Scan for the cell matching the given text and deliver its (X, Y) coordinate at center. 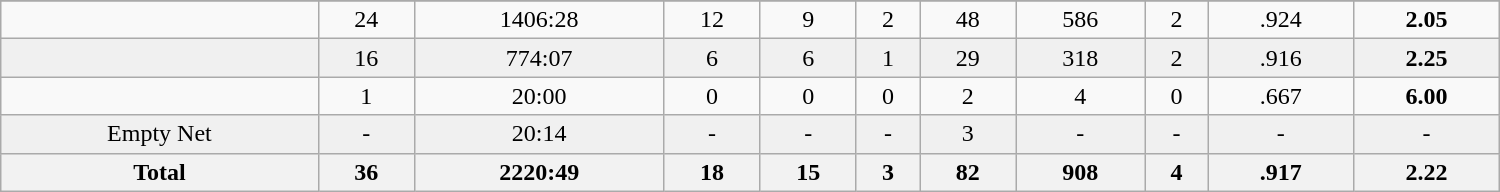
29 (968, 58)
24 (366, 20)
2220:49 (539, 172)
.924 (1281, 20)
908 (1080, 172)
2.25 (1427, 58)
20:00 (539, 96)
6.00 (1427, 96)
48 (968, 20)
9 (808, 20)
20:14 (539, 134)
318 (1080, 58)
12 (712, 20)
2.05 (1427, 20)
774:07 (539, 58)
36 (366, 172)
15 (808, 172)
1406:28 (539, 20)
586 (1080, 20)
.667 (1281, 96)
2.22 (1427, 172)
.917 (1281, 172)
.916 (1281, 58)
16 (366, 58)
82 (968, 172)
18 (712, 172)
Total (160, 172)
Empty Net (160, 134)
